Output the [x, y] coordinate of the center of the cell containing the given text.  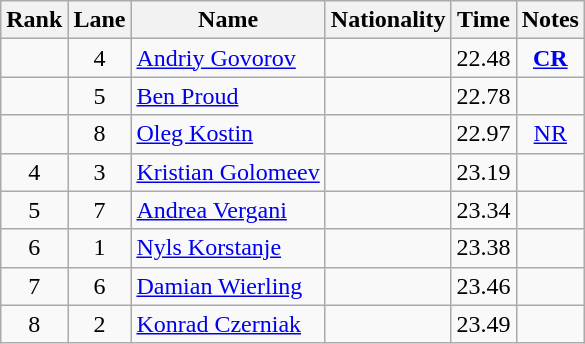
23.19 [484, 172]
22.97 [484, 134]
3 [100, 172]
Rank [34, 20]
Ben Proud [228, 96]
23.38 [484, 248]
23.34 [484, 210]
23.46 [484, 286]
Name [228, 20]
Time [484, 20]
Konrad Czerniak [228, 324]
Andrea Vergani [228, 210]
23.49 [484, 324]
Nationality [388, 20]
Lane [100, 20]
1 [100, 248]
CR [550, 58]
22.48 [484, 58]
Nyls Korstanje [228, 248]
Damian Wierling [228, 286]
Andriy Govorov [228, 58]
NR [550, 134]
22.78 [484, 96]
Notes [550, 20]
Oleg Kostin [228, 134]
2 [100, 324]
Kristian Golomeev [228, 172]
